From the cell containing the given text, extract its center point as (x, y) coordinate. 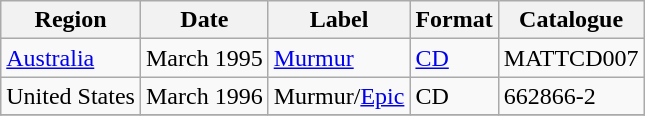
Australia (71, 58)
662866-2 (571, 96)
Format (454, 20)
MATTCD007 (571, 58)
United States (71, 96)
Label (339, 20)
Region (71, 20)
Murmur (339, 58)
March 1995 (204, 58)
Date (204, 20)
Murmur/Epic (339, 96)
March 1996 (204, 96)
Catalogue (571, 20)
